Extract the [x, y] coordinate from the center of the cell holding the provided text.  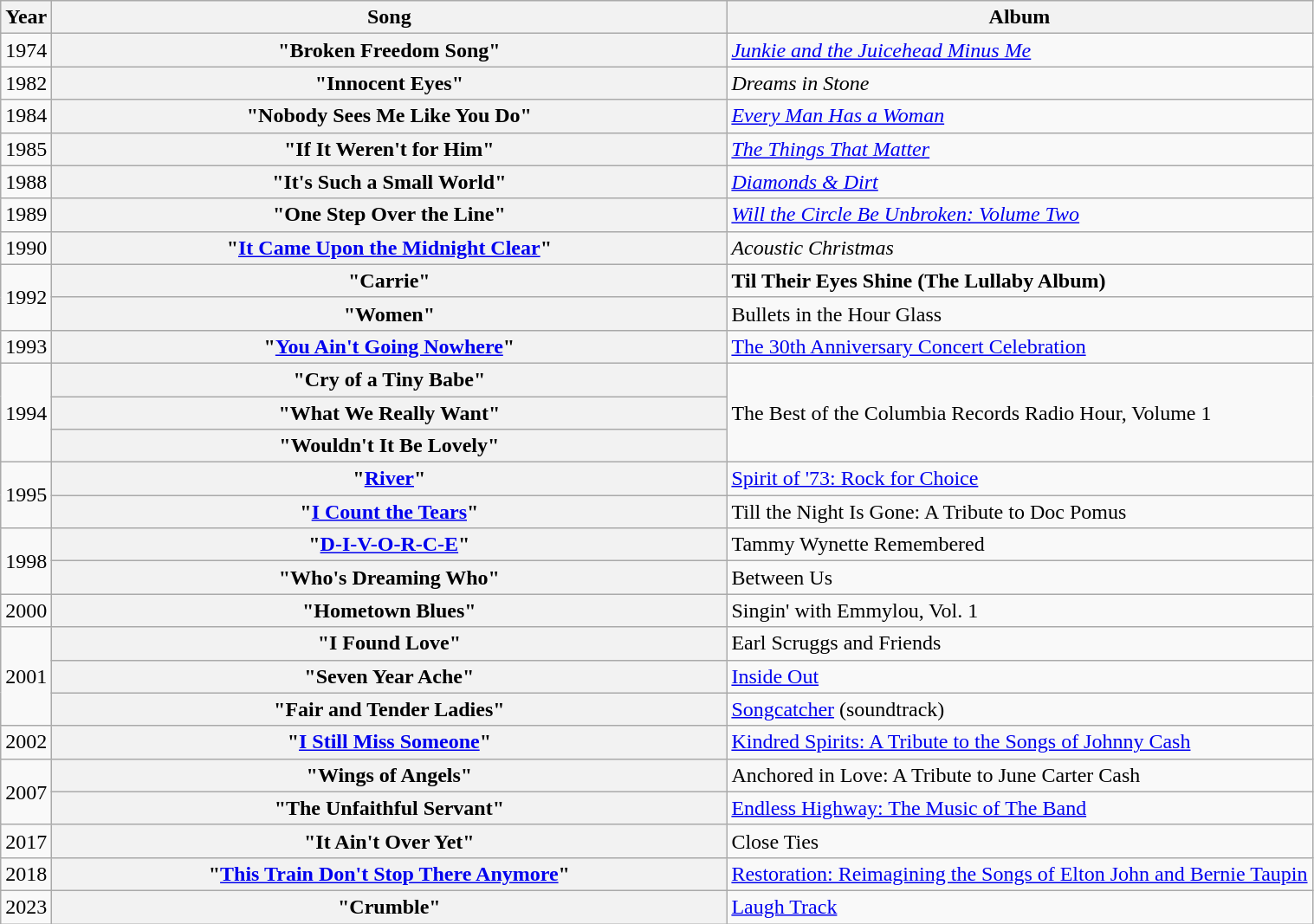
"This Train Don't Stop There Anymore" [390, 874]
The Things That Matter [1019, 149]
1995 [26, 495]
1985 [26, 149]
"Fair and Tender Ladies" [390, 709]
Inside Out [1019, 676]
1982 [26, 83]
"Wings of Angels" [390, 775]
1993 [26, 346]
Laugh Track [1019, 907]
Close Ties [1019, 841]
"What We Really Want" [390, 413]
"It's Such a Small World" [390, 182]
"It Came Upon the Midnight Clear" [390, 248]
Dreams in Stone [1019, 83]
"If It Weren't for Him" [390, 149]
1984 [26, 116]
2023 [26, 907]
1989 [26, 215]
2000 [26, 611]
"River" [390, 479]
"I Count the Tears" [390, 512]
Kindred Spirits: A Tribute to the Songs of Johnny Cash [1019, 742]
Junkie and the Juicehead Minus Me [1019, 50]
1990 [26, 248]
"The Unfaithful Servant" [390, 808]
2017 [26, 841]
"Cry of a Tiny Babe" [390, 379]
"Seven Year Ache" [390, 676]
"Wouldn't It Be Lovely" [390, 446]
2001 [26, 676]
Will the Circle Be Unbroken: Volume Two [1019, 215]
"Crumble" [390, 907]
"I Found Love" [390, 643]
Earl Scruggs and Friends [1019, 643]
Song [390, 17]
1974 [26, 50]
1994 [26, 412]
2018 [26, 874]
"Carrie" [390, 281]
Bullets in the Hour Glass [1019, 313]
"One Step Over the Line" [390, 215]
Every Man Has a Woman [1019, 116]
Spirit of '73: Rock for Choice [1019, 479]
Album [1019, 17]
Between Us [1019, 578]
"Innocent Eyes" [390, 83]
"Women" [390, 313]
"Hometown Blues" [390, 611]
Anchored in Love: A Tribute to June Carter Cash [1019, 775]
"It Ain't Over Yet" [390, 841]
"Nobody Sees Me Like You Do" [390, 116]
Songcatcher (soundtrack) [1019, 709]
1998 [26, 561]
Diamonds & Dirt [1019, 182]
Endless Highway: The Music of The Band [1019, 808]
"You Ain't Going Nowhere" [390, 346]
1988 [26, 182]
2002 [26, 742]
Acoustic Christmas [1019, 248]
"D-I-V-O-R-C-E" [390, 545]
Restoration: Reimagining the Songs of Elton John and Bernie Taupin [1019, 874]
"I Still Miss Someone" [390, 742]
"Broken Freedom Song" [390, 50]
Singin' with Emmylou, Vol. 1 [1019, 611]
"Who's Dreaming Who" [390, 578]
2007 [26, 792]
The Best of the Columbia Records Radio Hour, Volume 1 [1019, 412]
The 30th Anniversary Concert Celebration [1019, 346]
1992 [26, 297]
Till the Night Is Gone: A Tribute to Doc Pomus [1019, 512]
Til Their Eyes Shine (The Lullaby Album) [1019, 281]
Tammy Wynette Remembered [1019, 545]
Year [26, 17]
